Detect which cell encompasses the target text, then output its [x, y] center coordinate. 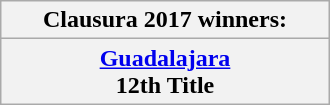
Guadalajara12th Title [165, 72]
Clausura 2017 winners: [165, 20]
